Find where the given text appears and provide that cell's center as (x, y) coordinate. 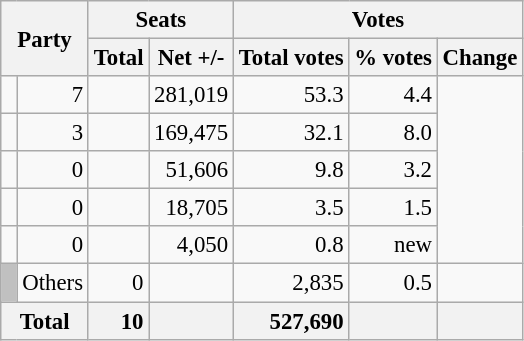
4.4 (393, 95)
7 (52, 95)
Party (45, 38)
281,019 (192, 95)
0.8 (290, 245)
new (393, 245)
1.5 (393, 208)
Seats (160, 20)
169,475 (192, 133)
527,690 (290, 321)
53.3 (290, 95)
3.2 (393, 170)
4,050 (192, 245)
10 (118, 321)
32.1 (290, 133)
3.5 (290, 208)
Votes (378, 20)
2,835 (290, 283)
Change (480, 58)
18,705 (192, 208)
Total votes (290, 58)
0.5 (393, 283)
Others (52, 283)
% votes (393, 58)
3 (52, 133)
9.8 (290, 170)
51,606 (192, 170)
Net +/- (192, 58)
8.0 (393, 133)
